Find where the given text appears and provide that cell's center as [x, y] coordinate. 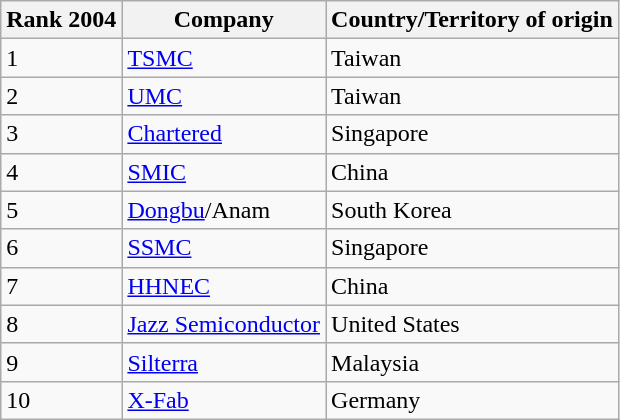
Malaysia [472, 362]
Chartered [224, 134]
Company [224, 20]
TSMC [224, 58]
6 [62, 248]
SSMC [224, 248]
1 [62, 58]
9 [62, 362]
7 [62, 286]
SMIC [224, 172]
Silterra [224, 362]
UMC [224, 96]
4 [62, 172]
South Korea [472, 210]
8 [62, 324]
X-Fab [224, 400]
Germany [472, 400]
HHNEC [224, 286]
United States [472, 324]
3 [62, 134]
Dongbu/Anam [224, 210]
2 [62, 96]
5 [62, 210]
10 [62, 400]
Country/Territory of origin [472, 20]
Jazz Semiconductor [224, 324]
Rank 2004 [62, 20]
